Scan for the cell matching the given text and deliver its [X, Y] coordinate at center. 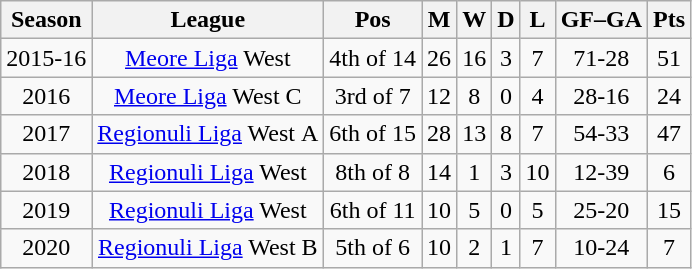
13 [474, 134]
GF–GA [601, 20]
Meore Liga West С [208, 96]
5th of 6 [373, 248]
2 [474, 248]
Season [46, 20]
28-16 [601, 96]
10-24 [601, 248]
51 [670, 58]
16 [474, 58]
2015-16 [46, 58]
71-28 [601, 58]
6 [670, 172]
4 [538, 96]
12 [440, 96]
3rd of 7 [373, 96]
Meore Liga West [208, 58]
2019 [46, 210]
26 [440, 58]
12-39 [601, 172]
6th of 11 [373, 210]
14 [440, 172]
4th of 14 [373, 58]
Pos [373, 20]
47 [670, 134]
W [474, 20]
M [440, 20]
L [538, 20]
Regionuli Liga West А [208, 134]
24 [670, 96]
D [506, 20]
2020 [46, 248]
2017 [46, 134]
6th of 15 [373, 134]
Regionuli Liga West B [208, 248]
Pts [670, 20]
54-33 [601, 134]
8th of 8 [373, 172]
2016 [46, 96]
28 [440, 134]
League [208, 20]
25-20 [601, 210]
15 [670, 210]
2018 [46, 172]
